From the cell containing the given text, extract its center point as (X, Y) coordinate. 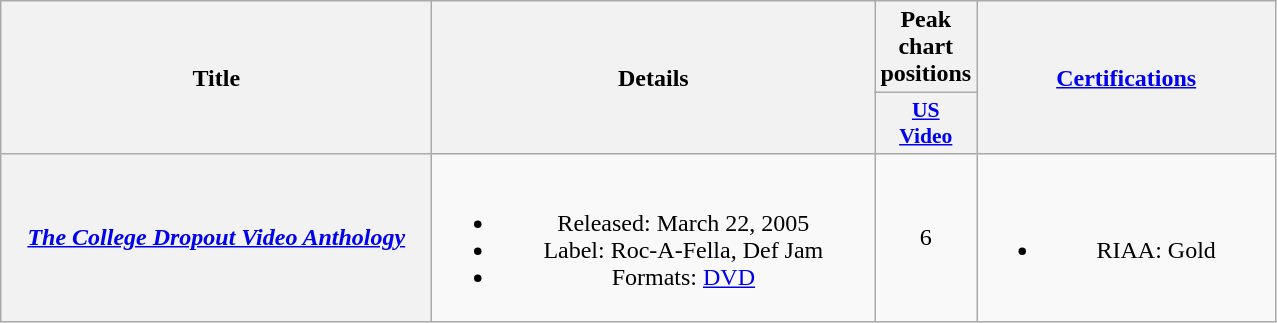
Certifications (1126, 78)
USVideo (926, 124)
The College Dropout Video Anthology (216, 238)
6 (926, 238)
Released: March 22, 2005Label: Roc-A-Fella, Def JamFormats: DVD (654, 238)
RIAA: Gold (1126, 238)
Title (216, 78)
Details (654, 78)
Peak chart positions (926, 47)
